From the cell containing the given text, extract its center point as [X, Y] coordinate. 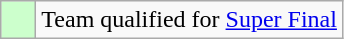
Team qualified for Super Final [190, 20]
